Locate the cell with the specified text and output its [x, y] center coordinate. 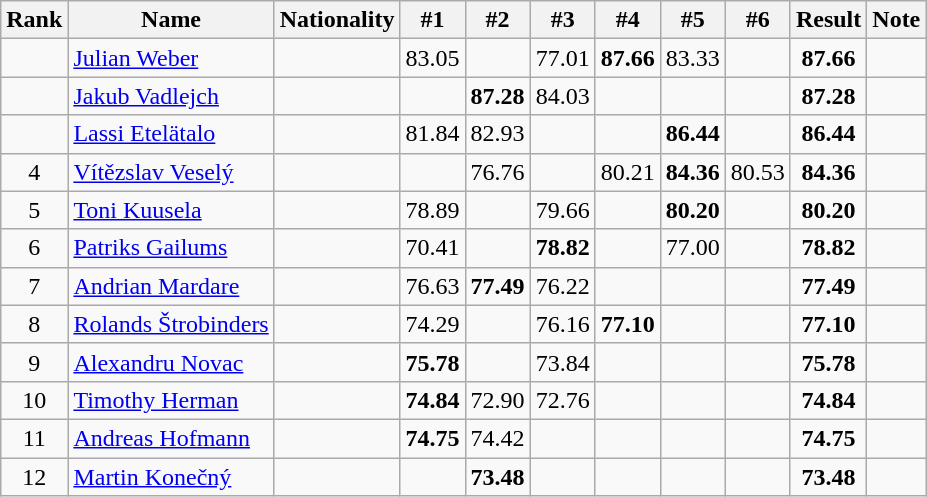
#3 [562, 20]
81.84 [432, 134]
8 [34, 324]
5 [34, 210]
#6 [758, 20]
Toni Kuusela [171, 210]
6 [34, 248]
#1 [432, 20]
80.53 [758, 172]
#2 [498, 20]
Rolands Štrobinders [171, 324]
84.03 [562, 96]
Andreas Hofmann [171, 438]
4 [34, 172]
10 [34, 400]
74.42 [498, 438]
82.93 [498, 134]
Jakub Vadlejch [171, 96]
Result [828, 20]
7 [34, 286]
70.41 [432, 248]
Name [171, 20]
#4 [628, 20]
74.29 [432, 324]
Note [896, 20]
83.33 [692, 58]
Alexandru Novac [171, 362]
Rank [34, 20]
72.76 [562, 400]
9 [34, 362]
77.00 [692, 248]
77.01 [562, 58]
79.66 [562, 210]
Vítězslav Veselý [171, 172]
80.21 [628, 172]
Nationality [337, 20]
Julian Weber [171, 58]
76.76 [498, 172]
Andrian Mardare [171, 286]
76.16 [562, 324]
83.05 [432, 58]
Martin Konečný [171, 477]
76.63 [432, 286]
72.90 [498, 400]
Timothy Herman [171, 400]
11 [34, 438]
73.84 [562, 362]
78.89 [432, 210]
#5 [692, 20]
76.22 [562, 286]
Patriks Gailums [171, 248]
Lassi Etelätalo [171, 134]
12 [34, 477]
